Search for the cell housing the specified text and yield its (X, Y) center coordinate. 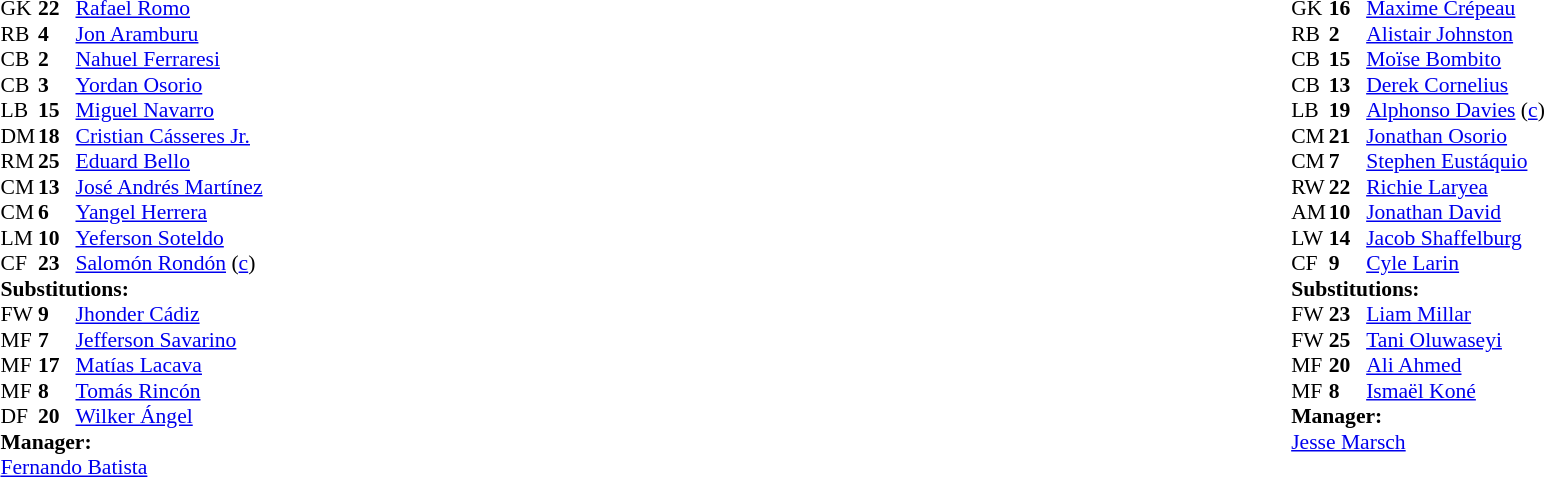
18 (57, 136)
Matías Lacava (170, 365)
Salomón Rondón (c) (170, 263)
Manager: (131, 442)
14 (1348, 238)
RW (1310, 187)
19 (1348, 111)
Yangel Herrera (170, 213)
José Andrés Martínez (170, 187)
6 (57, 213)
Jhonder Cádiz (170, 315)
Yeferson Soteldo (170, 238)
Tomás Rincón (170, 391)
21 (1348, 136)
3 (57, 85)
4 (57, 34)
Jefferson Savarino (170, 340)
22 (1348, 187)
Miguel Navarro (170, 111)
Substitutions: (131, 289)
DF (19, 417)
17 (57, 365)
DM (19, 136)
Wilker Ángel (170, 417)
RM (19, 161)
LM (19, 238)
LW (1310, 238)
Cristian Cásseres Jr. (170, 136)
Nahuel Ferraresi (170, 59)
AM (1310, 213)
Jon Aramburu (170, 34)
Eduard Bello (170, 161)
Yordan Osorio (170, 85)
